Return [X, Y] of the center of cell containing provided text 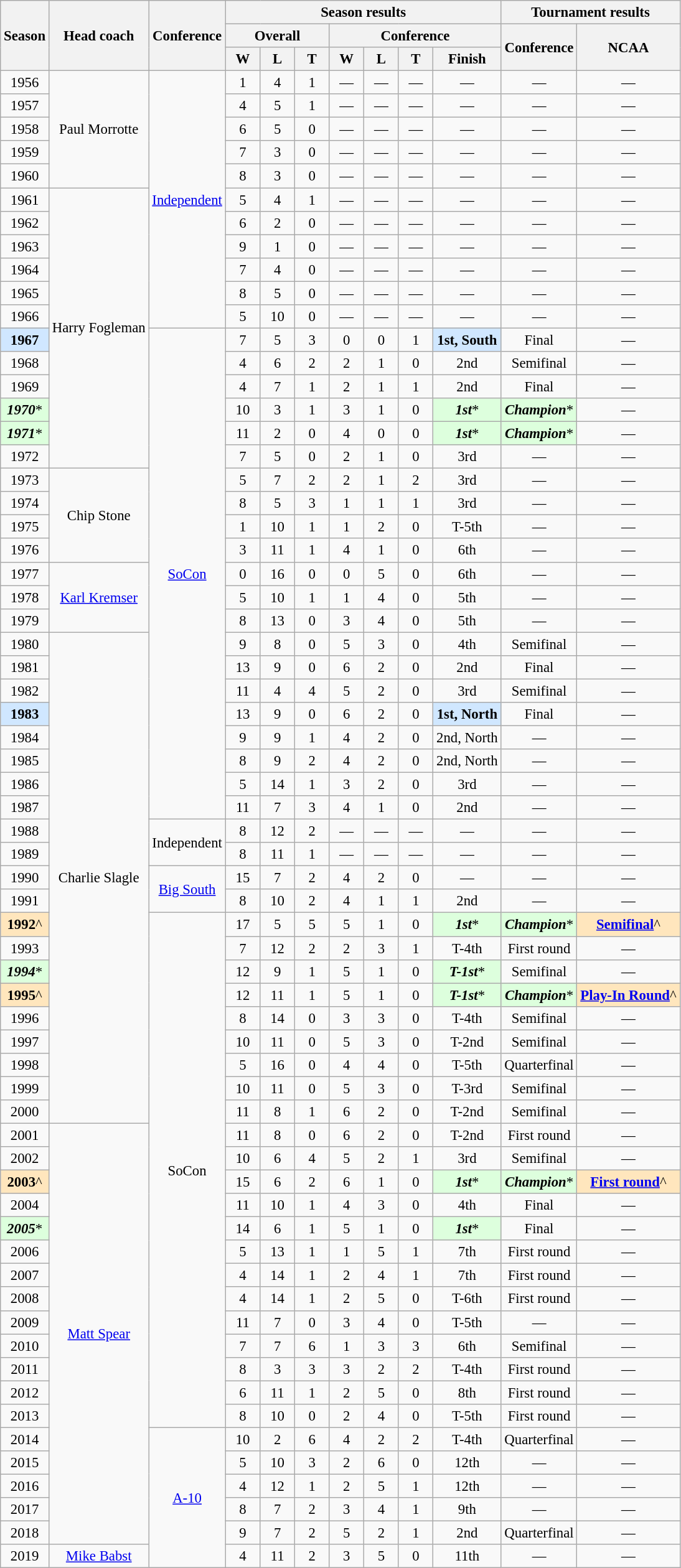
1973 [25, 480]
1990 [25, 878]
2008 [25, 1299]
2005* [25, 1229]
1962 [25, 223]
2016 [25, 1486]
Paul Morrotte [98, 129]
2004 [25, 1205]
2010 [25, 1346]
1960 [25, 176]
2015 [25, 1463]
1983 [25, 714]
1961 [25, 200]
1965 [25, 293]
2011 [25, 1369]
8th [467, 1393]
1992^ [25, 925]
T-6th [467, 1299]
1987 [25, 808]
2013 [25, 1416]
9th [467, 1510]
T-3rd [467, 1088]
Matt Spear [98, 1334]
Semifinal^ [629, 925]
1986 [25, 785]
Head coach [98, 36]
2018 [25, 1533]
1975 [25, 527]
1972 [25, 457]
1959 [25, 152]
Harry Fogleman [98, 329]
Big South [187, 890]
2017 [25, 1510]
1982 [25, 691]
1995^ [25, 995]
1997 [25, 1042]
NCAA [629, 47]
1999 [25, 1088]
1956 [25, 83]
Tournament results [590, 12]
1967 [25, 340]
1976 [25, 551]
1977 [25, 574]
Karl Kremser [98, 597]
1963 [25, 246]
1994* [25, 971]
Play-In Round^ [629, 995]
1984 [25, 737]
1968 [25, 363]
Charlie Slagle [98, 877]
2019 [25, 1556]
1971* [25, 434]
Overall [278, 36]
Chip Stone [98, 515]
2002 [25, 1159]
1991 [25, 902]
1958 [25, 129]
2009 [25, 1322]
2003^ [25, 1182]
2007 [25, 1276]
Finish [467, 59]
1st, North [467, 714]
2000 [25, 1112]
1989 [25, 854]
1969 [25, 386]
1998 [25, 1065]
1964 [25, 269]
1966 [25, 317]
Season [25, 36]
1993 [25, 948]
1988 [25, 831]
1980 [25, 644]
2014 [25, 1439]
1978 [25, 597]
2001 [25, 1135]
1985 [25, 761]
1957 [25, 106]
1974 [25, 503]
A-10 [187, 1498]
17 [243, 925]
1981 [25, 668]
1970* [25, 410]
1996 [25, 1018]
1st, South [467, 340]
2006 [25, 1252]
First round^ [629, 1182]
2012 [25, 1393]
11th [467, 1556]
1979 [25, 620]
Mike Babst [98, 1556]
Season results [364, 12]
